For the text-containing cell, return its midpoint in [x, y] coordinate format. 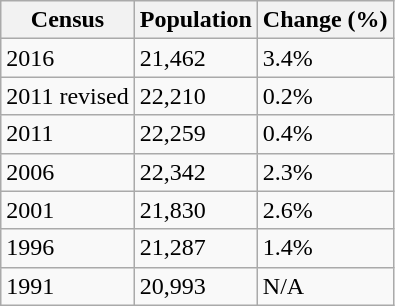
1.4% [325, 248]
Change (%) [325, 20]
3.4% [325, 58]
2011 revised [68, 96]
N/A [325, 286]
0.4% [325, 134]
2016 [68, 58]
2.3% [325, 172]
22,259 [196, 134]
21,462 [196, 58]
22,342 [196, 172]
20,993 [196, 286]
Population [196, 20]
1991 [68, 286]
2006 [68, 172]
2001 [68, 210]
21,830 [196, 210]
2.6% [325, 210]
22,210 [196, 96]
21,287 [196, 248]
2011 [68, 134]
0.2% [325, 96]
1996 [68, 248]
Census [68, 20]
